Search for the cell housing the specified text and yield its (x, y) center coordinate. 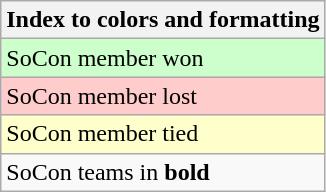
SoCon member won (163, 58)
Index to colors and formatting (163, 20)
SoCon teams in bold (163, 172)
SoCon member lost (163, 96)
SoCon member tied (163, 134)
